For the text-containing cell, return its midpoint in [X, Y] coordinate format. 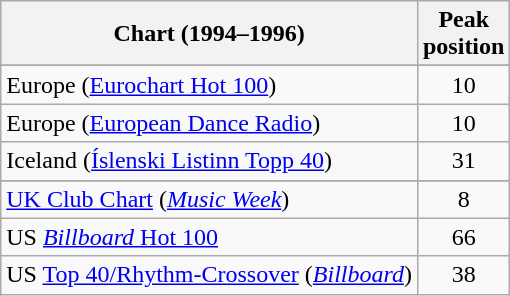
38 [463, 275]
US Top 40/Rhythm-Crossover (Billboard) [210, 275]
31 [463, 161]
US Billboard Hot 100 [210, 237]
Iceland (Íslenski Listinn Topp 40) [210, 161]
Europe (Eurochart Hot 100) [210, 85]
UK Club Chart (Music Week) [210, 199]
66 [463, 237]
Chart (1994–1996) [210, 34]
Europe (European Dance Radio) [210, 123]
8 [463, 199]
Peakposition [463, 34]
